For the text-containing cell, return its midpoint in (X, Y) coordinate format. 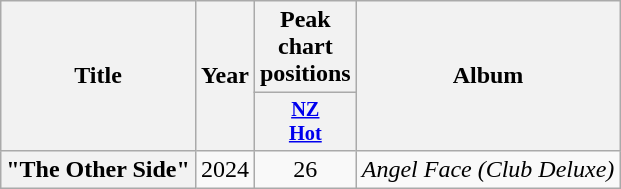
Angel Face (Club Deluxe) (488, 169)
Peak chart positions (305, 47)
Album (488, 76)
Year (224, 76)
26 (305, 169)
2024 (224, 169)
"The Other Side" (98, 169)
Title (98, 76)
NZHot (305, 122)
